Extract the (x, y) coordinate from the center of the cell holding the provided text.  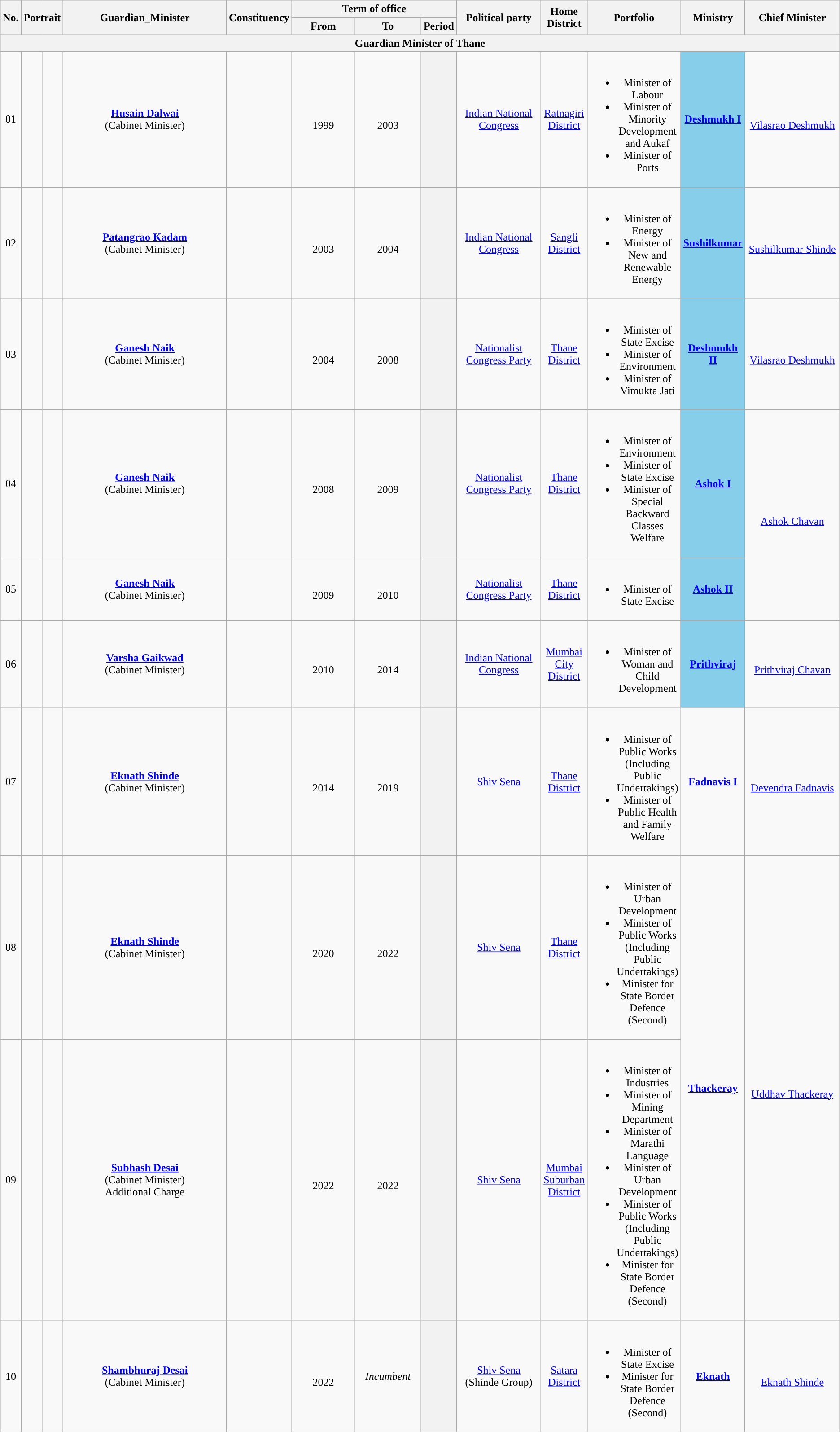
Varsha Gaikwad (Cabinet Minister) (145, 664)
Mumbai Suburban District (564, 1180)
Husain Dalwai (Cabinet Minister) (145, 119)
10 (11, 1376)
Period (439, 26)
06 (11, 664)
Deshmukh II (713, 354)
Minister of Urban DevelopmentMinister of Public Works (Including Public Undertakings)Minister for State Border Defence (Second) (634, 947)
Home District (564, 18)
Uddhav Thackeray (792, 1088)
Thackeray (713, 1088)
Shambhuraj Desai (Cabinet Minister) (145, 1376)
Satara District (564, 1376)
08 (11, 947)
Ministry (713, 18)
Minister of State Excise (634, 589)
07 (11, 781)
Minister of State ExciseMinister for State Border Defence (Second) (634, 1376)
Subhash Desai (Cabinet Minister) Additional Charge (145, 1180)
02 (11, 243)
Shiv Sena (Shinde Group) (499, 1376)
Ratnagiri District (564, 119)
Patangrao Kadam (Cabinet Minister) (145, 243)
05 (11, 589)
Eknath Shinde (792, 1376)
Incumbent (388, 1376)
Guardian_Minister (145, 18)
Ashok Chavan (792, 515)
Minister of Public Works (Including Public Undertakings)Minister of Public Health and Family Welfare (634, 781)
1999 (323, 119)
Mumbai City District (564, 664)
Eknath (713, 1376)
Chief Minister (792, 18)
Sushilkumar Shinde (792, 243)
Fadnavis I (713, 781)
Minister of EnergyMinister of New and Renewable Energy (634, 243)
From (323, 26)
Portfolio (634, 18)
04 (11, 484)
Portrait (42, 18)
2019 (388, 781)
Prithviraj (713, 664)
Minister of EnvironmentMinister of State ExciseMinister of Special Backward Classes Welfare (634, 484)
Minister of Woman and Child Development (634, 664)
Minister of LabourMinister of Minority Development and AukafMinister of Ports (634, 119)
Deshmukh I (713, 119)
Sangli District (564, 243)
Constituency (259, 18)
Guardian Minister of Thane (420, 43)
To (388, 26)
09 (11, 1180)
Devendra Fadnavis (792, 781)
Minister of State ExciseMinister of EnvironmentMinister of Vimukta Jati (634, 354)
Term of office (374, 9)
Ashok I (713, 484)
03 (11, 354)
Political party (499, 18)
Ashok II (713, 589)
2020 (323, 947)
No. (11, 18)
Sushilkumar (713, 243)
Prithviraj Chavan (792, 664)
01 (11, 119)
